Capture the cell that displays the provided text and extract its [x, y] central coordinate. 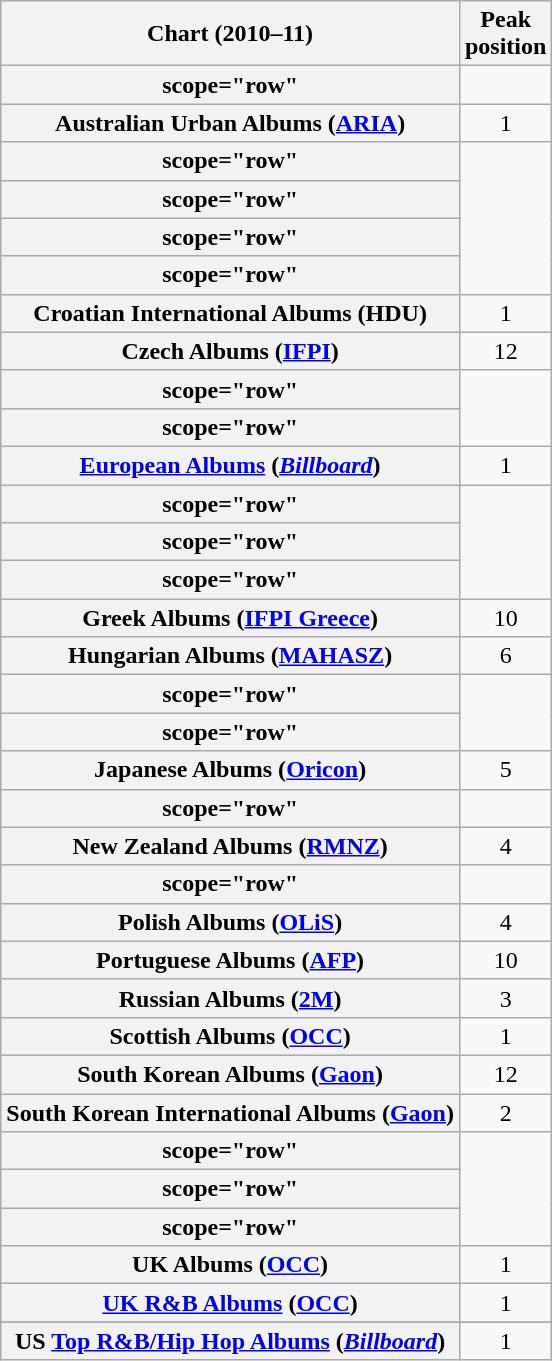
South Korean Albums (Gaon) [230, 1074]
New Zealand Albums (RMNZ) [230, 846]
Hungarian Albums (MAHASZ) [230, 656]
Chart (2010–11) [230, 34]
Croatian International Albums (HDU) [230, 313]
5 [505, 770]
European Albums (Billboard) [230, 465]
Polish Albums (OLiS) [230, 922]
Scottish Albums (OCC) [230, 1036]
South Korean International Albums (Gaon) [230, 1113]
UK Albums (OCC) [230, 1265]
Greek Albums (IFPI Greece) [230, 618]
Czech Albums (IFPI) [230, 351]
US Top R&B/Hip Hop Albums (Billboard) [230, 1341]
UK R&B Albums (OCC) [230, 1303]
Russian Albums (2M) [230, 998]
Australian Urban Albums (ARIA) [230, 123]
Peakposition [505, 34]
Japanese Albums (Oricon) [230, 770]
2 [505, 1113]
6 [505, 656]
Portuguese Albums (AFP) [230, 960]
3 [505, 998]
